For the text-containing cell, return its midpoint in [X, Y] coordinate format. 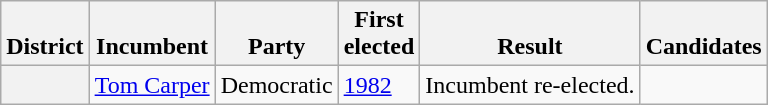
Incumbent re-elected. [530, 85]
1982 [379, 85]
Incumbent [152, 34]
Result [530, 34]
Candidates [704, 34]
Party [276, 34]
Democratic [276, 85]
District [45, 34]
Tom Carper [152, 85]
Firstelected [379, 34]
